Find where the given text appears and provide that cell's center as [X, Y] coordinate. 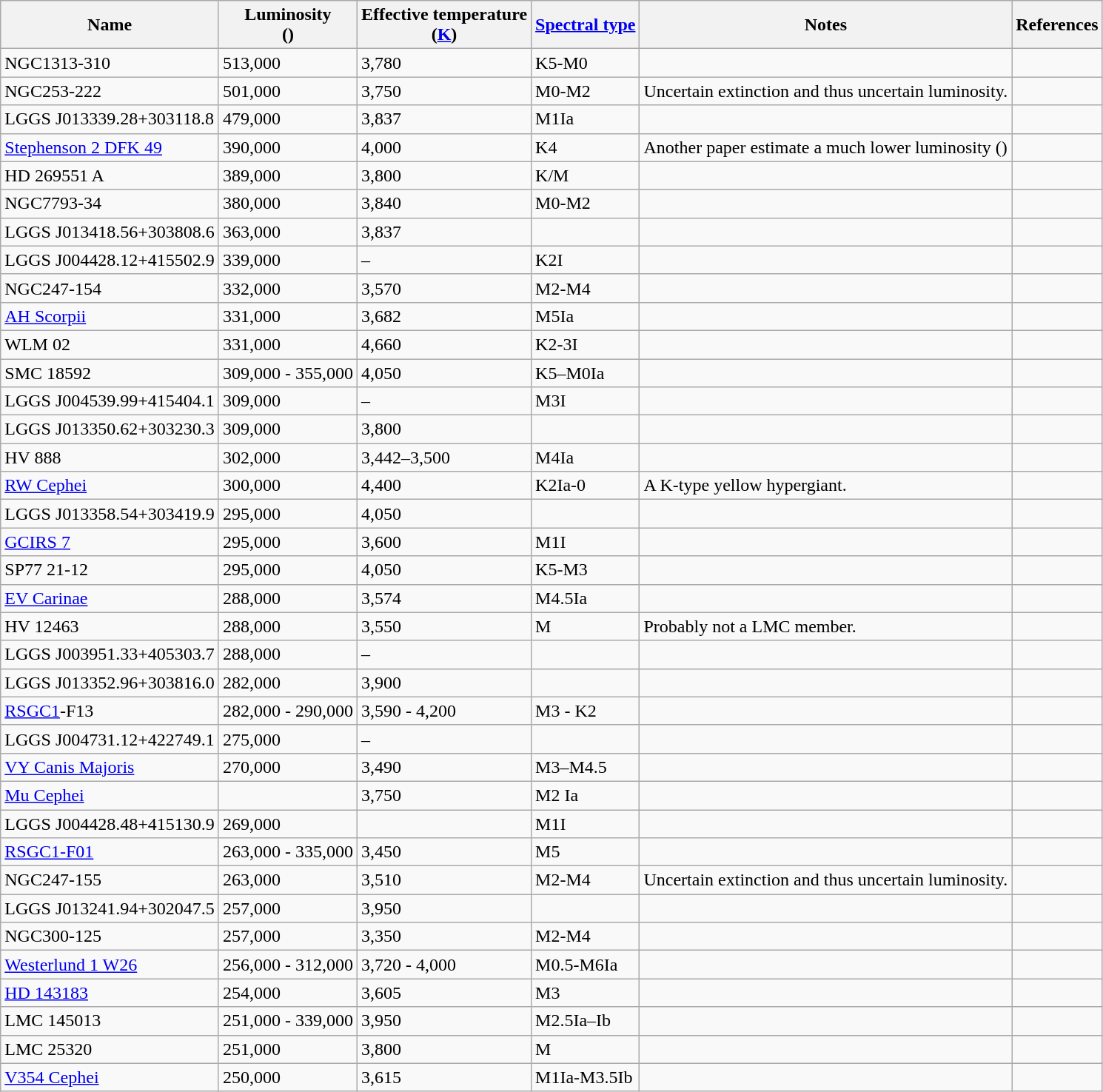
LGGS J004731.12+422749.1 [110, 739]
270,000 [287, 767]
LGGS J013339.28+303118.8 [110, 119]
K4 [586, 147]
LGGS J013350.62+303230.3 [110, 429]
RSGC1-F01 [110, 852]
254,000 [287, 993]
HD 143183 [110, 993]
269,000 [287, 824]
380,000 [287, 204]
NGC7793-34 [110, 204]
332,000 [287, 288]
K/M [586, 175]
3,840 [444, 204]
SP77 21-12 [110, 570]
NGC253-222 [110, 91]
389,000 [287, 175]
M5 [586, 852]
Probably not a LMC member. [826, 626]
250,000 [287, 1077]
3,570 [444, 288]
3,450 [444, 852]
LGGS J013418.56+303808.6 [110, 232]
Name [110, 25]
3,605 [444, 993]
LMC 25320 [110, 1049]
309,000 - 355,000 [287, 372]
3,720 - 4,000 [444, 965]
M2 Ia [586, 795]
AH Scorpii [110, 316]
501,000 [287, 91]
LGGS J013241.94+302047.5 [110, 908]
NGC1313-310 [110, 63]
3,615 [444, 1077]
SMC 18592 [110, 372]
Stephenson 2 DFK 49 [110, 147]
HV 888 [110, 458]
M5Ia [586, 316]
LMC 145013 [110, 1021]
GCIRS 7 [110, 542]
Notes [826, 25]
NGC247-154 [110, 288]
M2.5Ia–Ib [586, 1021]
M3–M4.5 [586, 767]
LGGS J004539.99+415404.1 [110, 401]
513,000 [287, 63]
M1Ia-M3.5Ib [586, 1077]
300,000 [287, 486]
282,000 [287, 683]
Spectral type [586, 25]
3,550 [444, 626]
M4Ia [586, 458]
Westerlund 1 W26 [110, 965]
RSGC1-F13 [110, 711]
M1Ia [586, 119]
Mu Cephei [110, 795]
4,400 [444, 486]
263,000 [287, 880]
3,442–3,500 [444, 458]
479,000 [287, 119]
363,000 [287, 232]
NGC247-155 [110, 880]
3,590 - 4,200 [444, 711]
3,574 [444, 598]
3,510 [444, 880]
VY Canis Majoris [110, 767]
251,000 - 339,000 [287, 1021]
LGGS J013358.54+303419.9 [110, 514]
HD 269551 A [110, 175]
Another paper estimate a much lower luminosity () [826, 147]
K2-3I [586, 344]
4,000 [444, 147]
339,000 [287, 260]
Effective temperature(K) [444, 25]
LGGS J003951.33+405303.7 [110, 654]
K5-M0 [586, 63]
302,000 [287, 458]
WLM 02 [110, 344]
LGGS J004428.12+415502.9 [110, 260]
3,682 [444, 316]
M3 - K2 [586, 711]
References [1057, 25]
K5-M3 [586, 570]
Luminosity() [287, 25]
3,780 [444, 63]
263,000 - 335,000 [287, 852]
3,900 [444, 683]
V354 Cephei [110, 1077]
M3I [586, 401]
M4.5Ia [586, 598]
HV 12463 [110, 626]
282,000 - 290,000 [287, 711]
K5–M0Ia [586, 372]
LGGS J013352.96+303816.0 [110, 683]
4,660 [444, 344]
RW Cephei [110, 486]
3,350 [444, 937]
EV Carinae [110, 598]
251,000 [287, 1049]
A K-type yellow hypergiant. [826, 486]
M3 [586, 993]
256,000 - 312,000 [287, 965]
275,000 [287, 739]
3,490 [444, 767]
3,600 [444, 542]
K2Ia-0 [586, 486]
NGC300-125 [110, 937]
M0.5-M6Ia [586, 965]
390,000 [287, 147]
K2I [586, 260]
LGGS J004428.48+415130.9 [110, 824]
